Search for the cell housing the specified text and yield its (x, y) center coordinate. 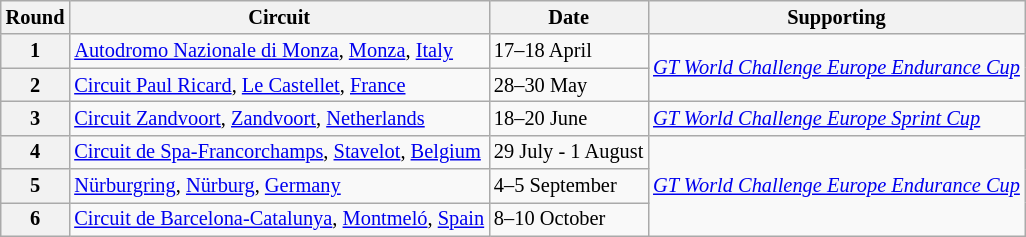
Circuit Zandvoort, Zandvoort, Netherlands (279, 118)
Circuit de Spa-Francorchamps, Stavelot, Belgium (279, 152)
4–5 September (568, 186)
3 (36, 118)
28–30 May (568, 85)
Autodromo Nazionale di Monza, Monza, Italy (279, 51)
6 (36, 219)
Circuit (279, 17)
8–10 October (568, 219)
18–20 June (568, 118)
Date (568, 17)
Round (36, 17)
Circuit Paul Ricard, Le Castellet, France (279, 85)
17–18 April (568, 51)
GT World Challenge Europe Sprint Cup (836, 118)
4 (36, 152)
1 (36, 51)
Nürburgring, Nürburg, Germany (279, 186)
29 July - 1 August (568, 152)
Supporting (836, 17)
Circuit de Barcelona-Catalunya, Montmeló, Spain (279, 219)
5 (36, 186)
2 (36, 85)
